Extract the (X, Y) coordinate from the center of the cell holding the provided text.  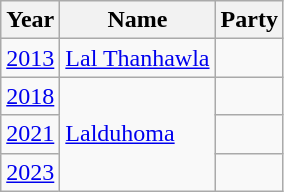
2021 (30, 134)
2013 (30, 58)
Name (138, 20)
Year (30, 20)
2023 (30, 172)
Lal Thanhawla (138, 58)
Party (249, 20)
Lalduhoma (138, 134)
2018 (30, 96)
